From the cell containing the given text, extract its center point as [x, y] coordinate. 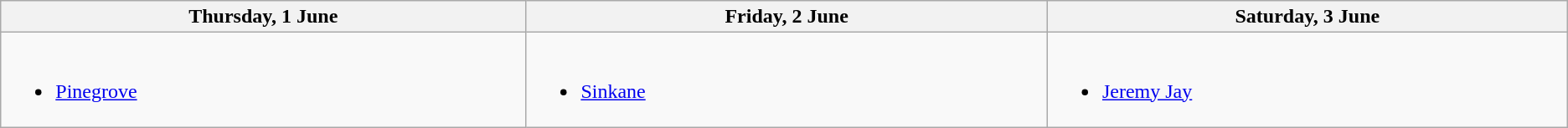
Thursday, 1 June [263, 17]
Pinegrove [263, 80]
Friday, 2 June [787, 17]
Saturday, 3 June [1307, 17]
Sinkane [787, 80]
Jeremy Jay [1307, 80]
